Find where the given text appears and provide that cell's center as [X, Y] coordinate. 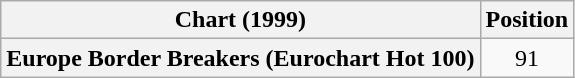
Chart (1999) [240, 20]
91 [527, 58]
Position [527, 20]
Europe Border Breakers (Eurochart Hot 100) [240, 58]
